Determine the [x, y] coordinate at the center of the cell enclosing the given text.  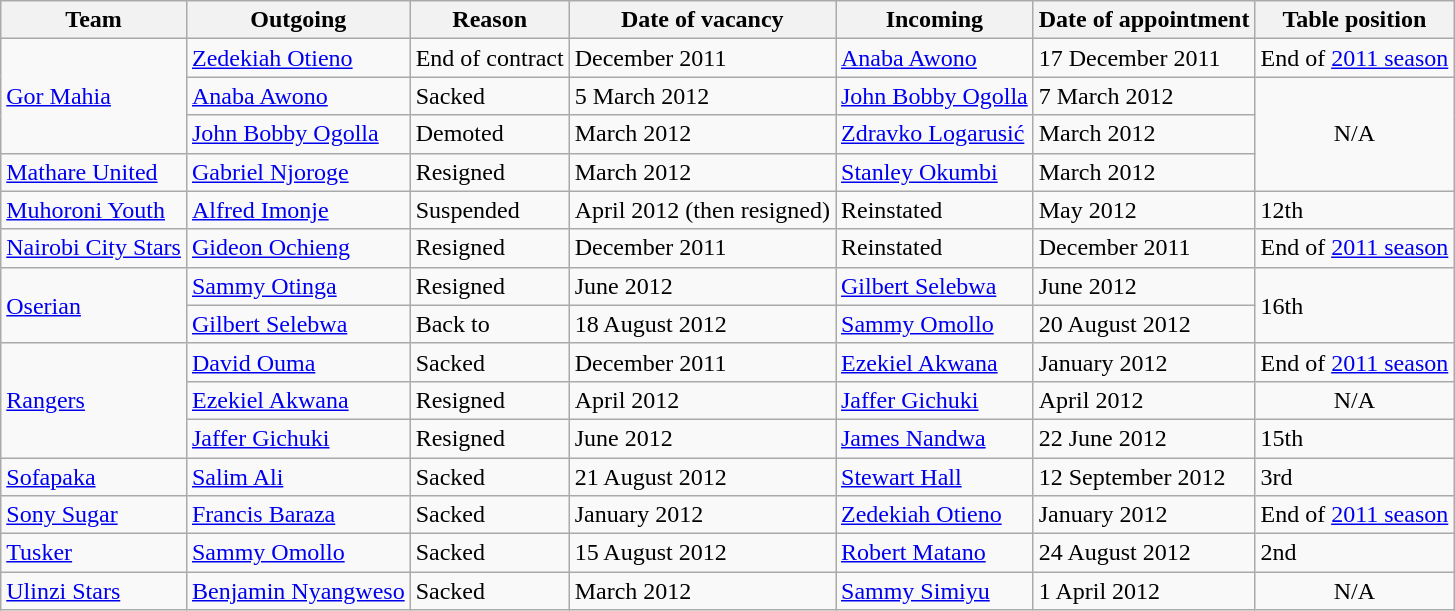
Table position [1354, 20]
Ulinzi Stars [94, 591]
Gideon Ochieng [298, 248]
1 April 2012 [1144, 591]
24 August 2012 [1144, 553]
12 September 2012 [1144, 477]
3rd [1354, 477]
Francis Baraza [298, 515]
Reason [490, 20]
15 August 2012 [702, 553]
Sony Sugar [94, 515]
5 March 2012 [702, 96]
April 2012 (then resigned) [702, 210]
Gabriel Njoroge [298, 172]
17 December 2011 [1144, 58]
Robert Matano [935, 553]
16th [1354, 305]
Date of vacancy [702, 20]
2nd [1354, 553]
Oserian [94, 305]
James Nandwa [935, 438]
12th [1354, 210]
Outgoing [298, 20]
Mathare United [94, 172]
Salim Ali [298, 477]
Suspended [490, 210]
18 August 2012 [702, 324]
Demoted [490, 134]
Sammy Simiyu [935, 591]
15th [1354, 438]
Date of appointment [1144, 20]
Rangers [94, 400]
Tusker [94, 553]
End of contract [490, 58]
Nairobi City Stars [94, 248]
Back to [490, 324]
May 2012 [1144, 210]
Alfred Imonje [298, 210]
22 June 2012 [1144, 438]
David Ouma [298, 362]
Team [94, 20]
Benjamin Nyangweso [298, 591]
Sofapaka [94, 477]
Gor Mahia [94, 96]
21 August 2012 [702, 477]
Stewart Hall [935, 477]
20 August 2012 [1144, 324]
Muhoroni Youth [94, 210]
7 March 2012 [1144, 96]
Stanley Okumbi [935, 172]
Sammy Otinga [298, 286]
Zdravko Logarusić [935, 134]
Incoming [935, 20]
